Determine the [x, y] coordinate at the center of the cell enclosing the given text.  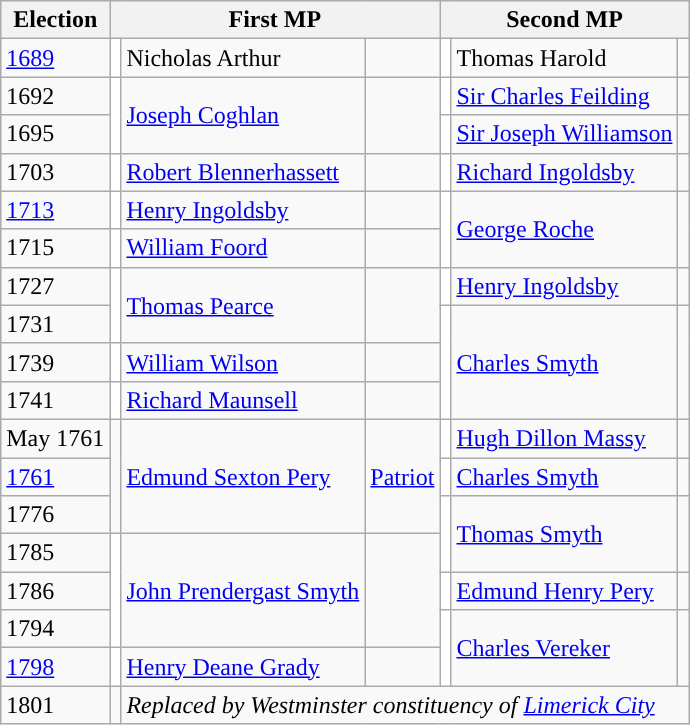
1798 [56, 667]
Richard Ingoldsby [564, 172]
Edmund Sexton Pery [243, 476]
1715 [56, 248]
Thomas Harold [564, 58]
1776 [56, 515]
William Foord [243, 248]
1727 [56, 286]
1786 [56, 591]
1703 [56, 172]
Sir Charles Feilding [564, 96]
Patriot [402, 476]
1739 [56, 362]
1689 [56, 58]
Joseph Coghlan [243, 115]
1785 [56, 553]
1794 [56, 629]
Robert Blennerhassett [243, 172]
1761 [56, 477]
1801 [56, 705]
Hugh Dillon Massy [564, 438]
Sir Joseph Williamson [564, 134]
George Roche [564, 229]
Edmund Henry Pery [564, 591]
John Prendergast Smyth [243, 591]
Replaced by Westminster constituency of Limerick City [405, 705]
Charles Vereker [564, 648]
1741 [56, 400]
1713 [56, 210]
First MP [275, 20]
Nicholas Arthur [243, 58]
1731 [56, 324]
Thomas Pearce [243, 305]
Henry Deane Grady [243, 667]
Second MP [564, 20]
William Wilson [243, 362]
1692 [56, 96]
May 1761 [56, 438]
1695 [56, 134]
Thomas Smyth [564, 534]
Richard Maunsell [243, 400]
Election [56, 20]
